Locate the cell with the specified text and output its [x, y] center coordinate. 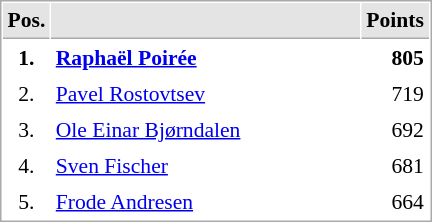
1. [26, 57]
805 [396, 57]
Pavel Rostovtsev [206, 93]
2. [26, 93]
4. [26, 165]
692 [396, 129]
5. [26, 201]
Raphaël Poirée [206, 57]
Ole Einar Bjørndalen [206, 129]
664 [396, 201]
Points [396, 21]
681 [396, 165]
Pos. [26, 21]
Sven Fischer [206, 165]
3. [26, 129]
Frode Andresen [206, 201]
719 [396, 93]
